From the cell containing the given text, extract its center point as [x, y] coordinate. 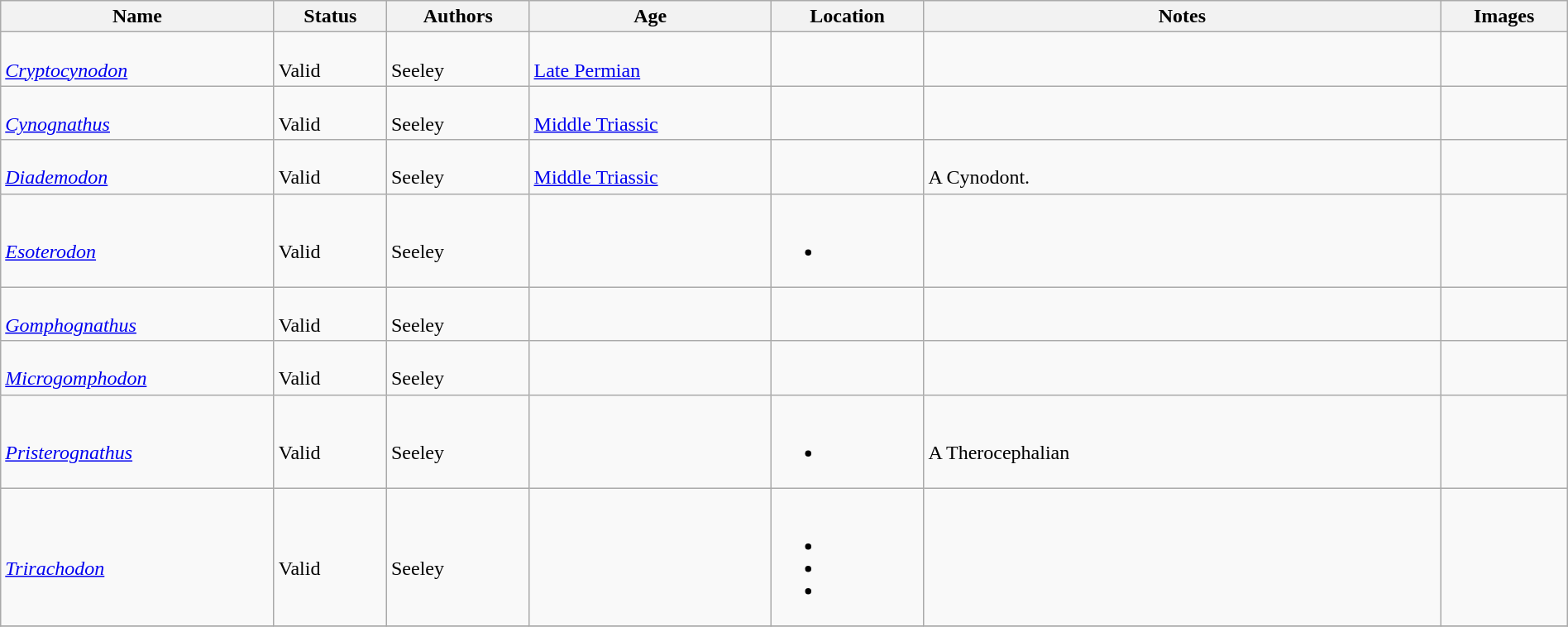
Esoterodon [137, 240]
Cryptocynodon [137, 60]
Microgomphodon [137, 367]
Notes [1183, 17]
Name [137, 17]
Authors [458, 17]
Trirachodon [137, 558]
Location [847, 17]
Late Permian [650, 60]
Age [650, 17]
Diademodon [137, 167]
Pristerognathus [137, 442]
A Cynodont. [1183, 167]
Status [330, 17]
Images [1503, 17]
A Therocephalian [1183, 442]
Gomphognathus [137, 314]
Cynognathus [137, 112]
